Return (X, Y) of the center of cell containing provided text 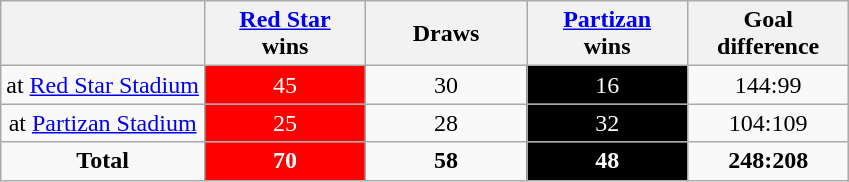
Goaldifference (768, 34)
28 (446, 123)
32 (608, 123)
70 (284, 161)
Red Starwins (284, 34)
at Red Star Stadium (103, 85)
248:208 (768, 161)
58 (446, 161)
104:109 (768, 123)
45 (284, 85)
16 (608, 85)
48 (608, 161)
144:99 (768, 85)
at Partizan Stadium (103, 123)
Total (103, 161)
25 (284, 123)
Draws (446, 34)
Partizanwins (608, 34)
30 (446, 85)
